Capture the cell that displays the provided text and extract its [X, Y] central coordinate. 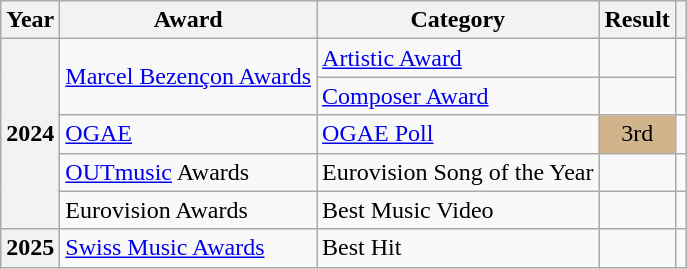
Result [637, 20]
Year [30, 20]
Eurovision Awards [188, 210]
Category [458, 20]
Best Music Video [458, 210]
Eurovision Song of the Year [458, 172]
3rd [637, 134]
Artistic Award [458, 58]
2024 [30, 134]
Best Hit [458, 248]
OGAE [188, 134]
Award [188, 20]
2025 [30, 248]
Swiss Music Awards [188, 248]
Marcel Bezençon Awards [188, 77]
Composer Award [458, 96]
OGAE Poll [458, 134]
OUTmusic Awards [188, 172]
